Find where the given text appears and provide that cell's center as [X, Y] coordinate. 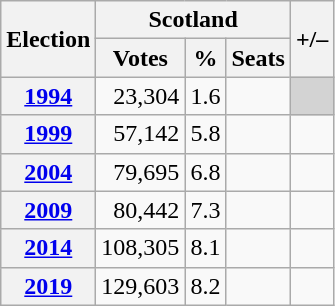
129,603 [140, 286]
80,442 [140, 210]
Seats [258, 58]
Votes [140, 58]
6.8 [206, 172]
8.1 [206, 248]
8.2 [206, 286]
+/– [312, 39]
% [206, 58]
7.3 [206, 210]
Scotland [194, 20]
79,695 [140, 172]
1999 [48, 134]
23,304 [140, 96]
108,305 [140, 248]
5.8 [206, 134]
57,142 [140, 134]
1994 [48, 96]
1.6 [206, 96]
2019 [48, 286]
2004 [48, 172]
2014 [48, 248]
2009 [48, 210]
Election [48, 39]
